Detect which cell encompasses the target text, then output its (x, y) center coordinate. 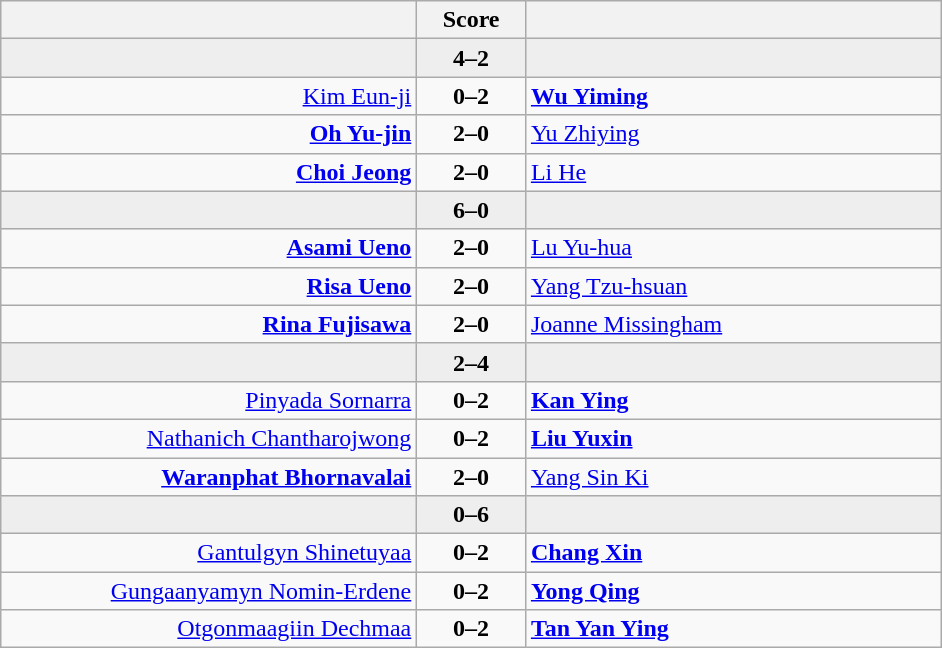
Yong Qing (733, 591)
Chang Xin (733, 553)
Kim Eun-ji (209, 96)
Yang Tzu-hsuan (733, 286)
Asami Ueno (209, 248)
2–4 (472, 362)
Gungaanyamyn Nomin-Erdene (209, 591)
Pinyada Sornarra (209, 400)
Score (472, 20)
Yang Sin Ki (733, 477)
Choi Jeong (209, 172)
Waranphat Bhornavalai (209, 477)
Tan Yan Ying (733, 629)
6–0 (472, 210)
Nathanich Chantharojwong (209, 438)
Lu Yu-hua (733, 248)
Gantulgyn Shinetuyaa (209, 553)
Wu Yiming (733, 96)
4–2 (472, 58)
Oh Yu-jin (209, 134)
Risa Ueno (209, 286)
Liu Yuxin (733, 438)
Joanne Missingham (733, 324)
Otgonmaagiin Dechmaa (209, 629)
Rina Fujisawa (209, 324)
0–6 (472, 515)
Li He (733, 172)
Kan Ying (733, 400)
Yu Zhiying (733, 134)
